From the cell containing the given text, extract its center point as (X, Y) coordinate. 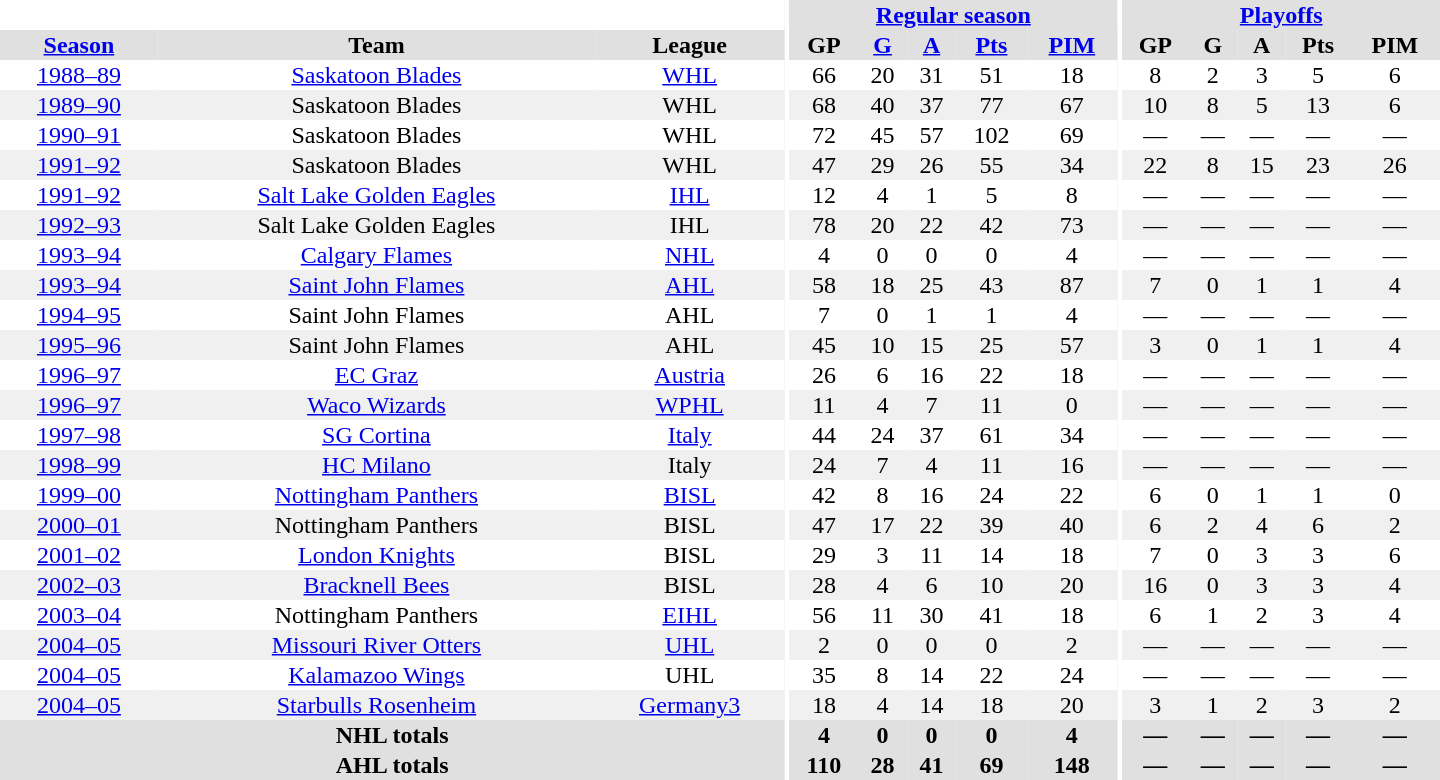
HC Milano (376, 465)
Waco Wizards (376, 405)
EIHL (690, 615)
1999–00 (79, 495)
44 (824, 435)
WPHL (690, 405)
56 (824, 615)
Starbulls Rosenheim (376, 705)
1988–89 (79, 75)
51 (992, 75)
AHL totals (392, 765)
Missouri River Otters (376, 645)
35 (824, 675)
13 (1318, 105)
Bracknell Bees (376, 585)
NHL totals (392, 735)
1994–95 (79, 315)
Team (376, 45)
1995–96 (79, 345)
73 (1072, 225)
1997–98 (79, 435)
London Knights (376, 555)
SG Cortina (376, 435)
EC Graz (376, 375)
102 (992, 135)
1992–93 (79, 225)
67 (1072, 105)
Kalamazoo Wings (376, 675)
Playoffs (1281, 15)
148 (1072, 765)
2000–01 (79, 525)
2002–03 (79, 585)
2001–02 (79, 555)
110 (824, 765)
1989–90 (79, 105)
2003–04 (79, 615)
78 (824, 225)
League (690, 45)
58 (824, 285)
1990–91 (79, 135)
68 (824, 105)
72 (824, 135)
Germany3 (690, 705)
66 (824, 75)
17 (882, 525)
55 (992, 165)
23 (1318, 165)
39 (992, 525)
77 (992, 105)
Regular season (954, 15)
12 (824, 195)
1998–99 (79, 465)
61 (992, 435)
43 (992, 285)
87 (1072, 285)
31 (932, 75)
30 (932, 615)
Austria (690, 375)
Season (79, 45)
NHL (690, 255)
Calgary Flames (376, 255)
